Detect which cell encompasses the target text, then output its [x, y] center coordinate. 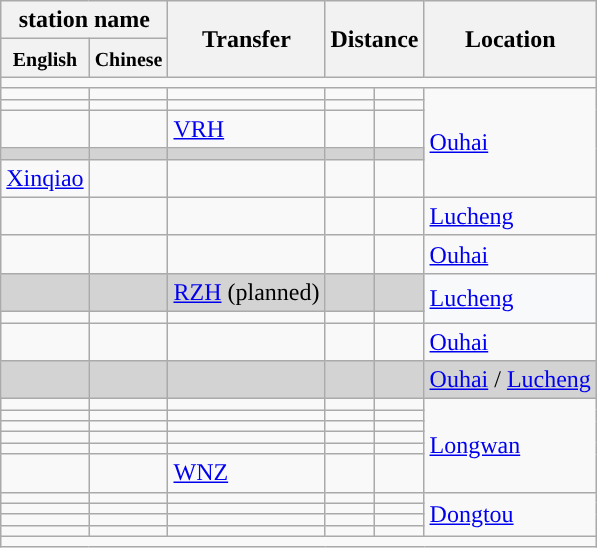
Longwan [510, 446]
Ouhai / Lucheng [510, 380]
Dongtou [510, 514]
VRH [246, 129]
Distance [374, 39]
Transfer [246, 39]
station name [84, 20]
English [45, 58]
WNZ [246, 473]
Location [510, 39]
Xinqiao [45, 178]
RZH (planned) [246, 292]
Chinese [128, 58]
